Search for the cell housing the specified text and yield its (x, y) center coordinate. 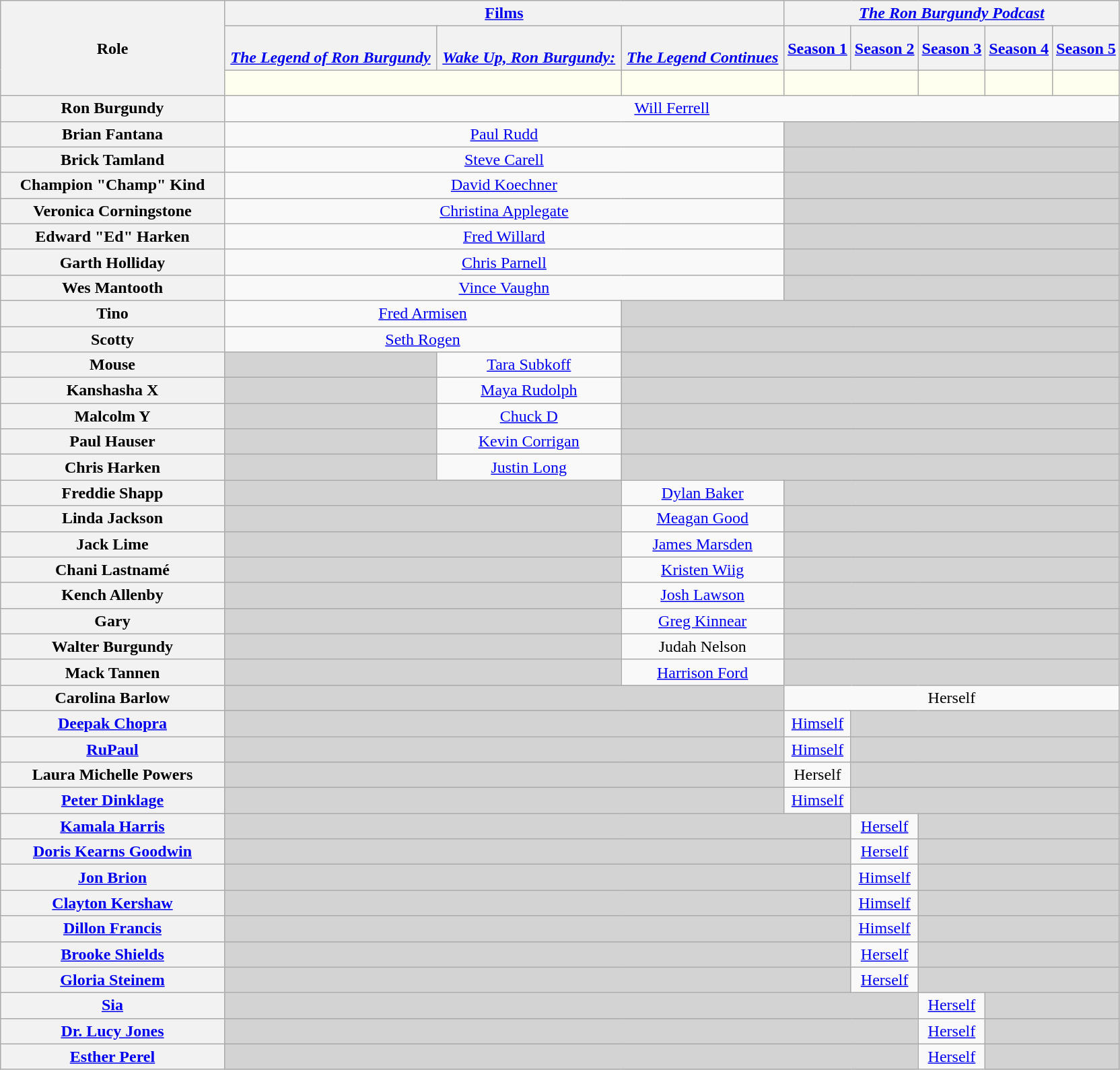
Garth Holliday (112, 262)
Season 1 (818, 48)
The Legend Continues (703, 48)
Dylan Baker (703, 493)
Ron Burgundy (112, 108)
Kristen Wiig (703, 570)
Brooke Shields (112, 954)
Josh Lawson (703, 595)
Gloria Steinem (112, 980)
Brian Fantana (112, 134)
Sia (112, 1005)
Christina Applegate (503, 211)
Paul Rudd (503, 134)
Kevin Corrigan (529, 442)
Walter Burgundy (112, 646)
Veronica Corningstone (112, 211)
Esther Perel (112, 1057)
Peter Dinklage (112, 801)
Mack Tannen (112, 672)
Season 4 (1019, 48)
Mouse (112, 365)
Tara Subkoff (529, 365)
Maya Rudolph (529, 391)
Deepak Chopra (112, 723)
Fred Willard (503, 236)
Judah Nelson (703, 646)
Chani Lastnamé (112, 570)
RuPaul (112, 749)
Kench Allenby (112, 595)
Season 3 (952, 48)
Scotty (112, 339)
Kanshasha X (112, 391)
Jon Brion (112, 877)
Chuck D (529, 416)
Clayton Kershaw (112, 903)
Season 5 (1086, 48)
Tino (112, 313)
Vince Vaughn (503, 288)
Brick Tamland (112, 160)
Gary (112, 621)
Laura Michelle Powers (112, 775)
Carolina Barlow (112, 698)
Fred Armisen (423, 313)
Doris Kearns Goodwin (112, 852)
Freddie Shapp (112, 493)
Malcolm Y (112, 416)
Paul Hauser (112, 442)
Seth Rogen (423, 339)
Steve Carell (503, 160)
Meagan Good (703, 519)
Chris Harken (112, 467)
The Ron Burgundy Podcast (952, 13)
Films (503, 13)
James Marsden (703, 544)
Dr. Lucy Jones (112, 1031)
Justin Long (529, 467)
Champion "Champ" Kind (112, 185)
The Legend of Ron Burgundy (330, 48)
Linda Jackson (112, 519)
Kamala Harris (112, 826)
Edward "Ed" Harken (112, 236)
Harrison Ford (703, 672)
Dillon Francis (112, 929)
Chris Parnell (503, 262)
Wake Up, Ron Burgundy: (529, 48)
Jack Lime (112, 544)
Season 2 (884, 48)
Wes Mantooth (112, 288)
David Koechner (503, 185)
Role (112, 48)
Greg Kinnear (703, 621)
Will Ferrell (672, 108)
